Extract the [X, Y] coordinate from the center of the cell holding the provided text.  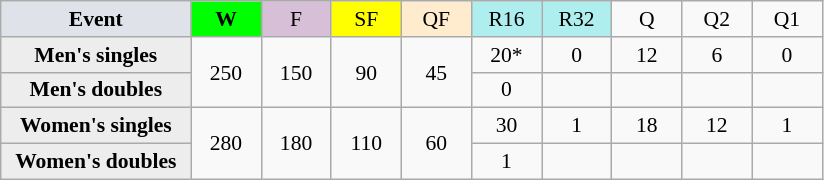
250 [226, 72]
F [296, 19]
60 [436, 144]
SF [366, 19]
Q1 [787, 19]
280 [226, 144]
R32 [577, 19]
Men's singles [96, 55]
90 [366, 72]
QF [436, 19]
Event [96, 19]
R16 [506, 19]
18 [647, 126]
Q [647, 19]
Women's singles [96, 126]
6 [717, 55]
45 [436, 72]
110 [366, 144]
180 [296, 144]
Women's doubles [96, 162]
Men's doubles [96, 90]
Q2 [717, 19]
W [226, 19]
30 [506, 126]
150 [296, 72]
20* [506, 55]
